Find where the given text appears and provide that cell's center as [X, Y] coordinate. 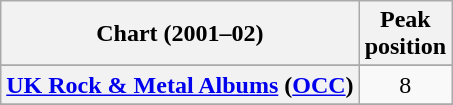
8 [405, 85]
UK Rock & Metal Albums (OCC) [180, 85]
Chart (2001–02) [180, 34]
Peakposition [405, 34]
